Capture the cell that displays the provided text and extract its [x, y] central coordinate. 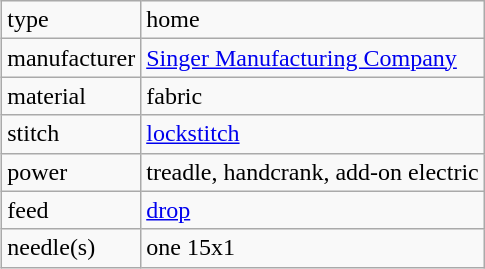
fabric [313, 96]
treadle, handcrank, add-on electric [313, 172]
lockstitch [313, 134]
stitch [72, 134]
material [72, 96]
manufacturer [72, 58]
drop [313, 210]
Singer Manufacturing Company [313, 58]
one 15x1 [313, 248]
feed [72, 210]
needle(s) [72, 248]
type [72, 20]
home [313, 20]
power [72, 172]
